Output the [x, y] coordinate of the center of the cell containing the given text.  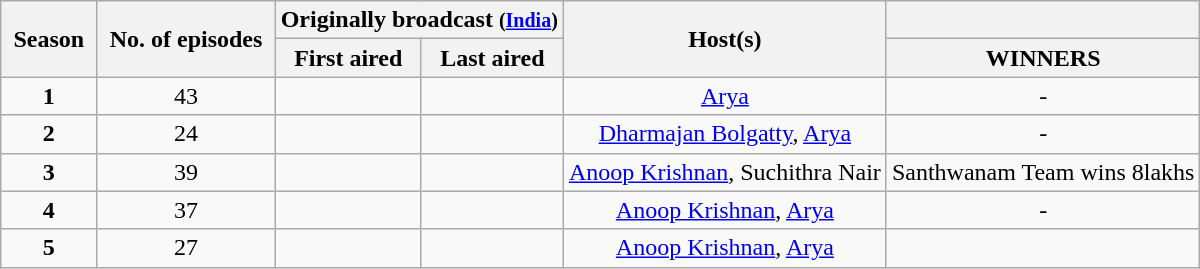
First aired [348, 58]
27 [186, 248]
WINNERS [1043, 58]
1 [49, 96]
Dharmajan Bolgatty, Arya [724, 134]
24 [186, 134]
3 [49, 172]
Last aired [492, 58]
Santhwanam Team wins 8lakhs [1043, 172]
43 [186, 96]
39 [186, 172]
5 [49, 248]
Originally broadcast (India) [419, 20]
Season [49, 39]
Arya [724, 96]
Anoop Krishnan, Suchithra Nair [724, 172]
Host(s) [724, 39]
2 [49, 134]
4 [49, 210]
37 [186, 210]
No. of episodes [186, 39]
